For the text-containing cell, return its midpoint in [x, y] coordinate format. 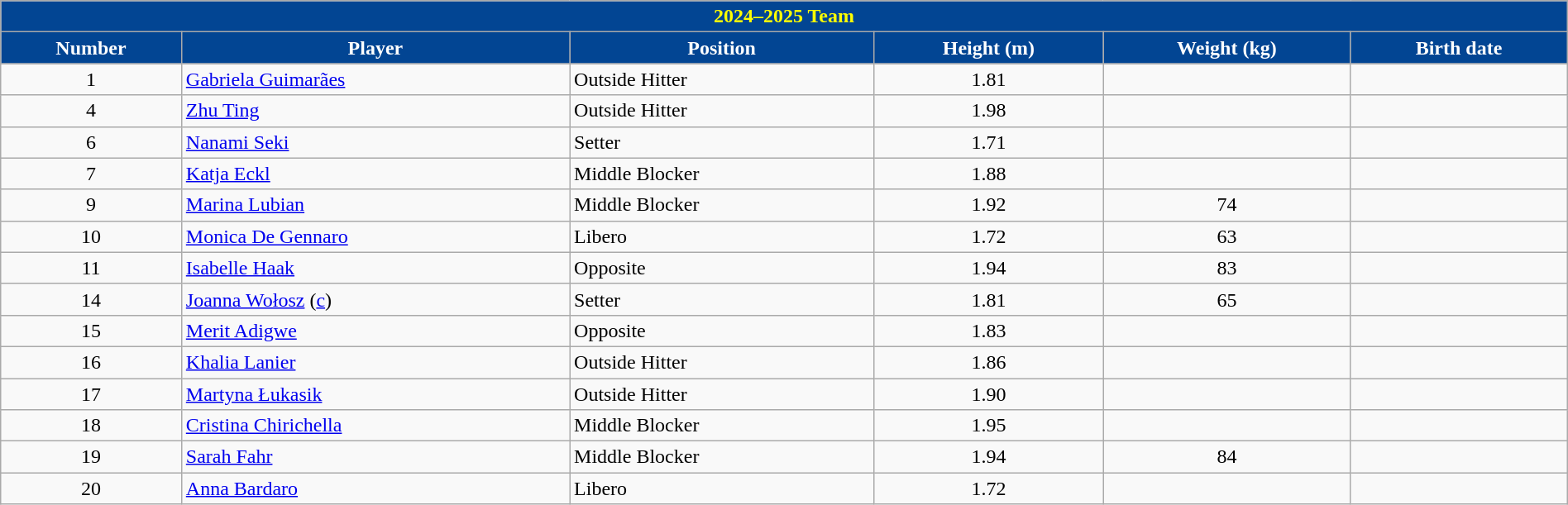
1.90 [989, 394]
84 [1227, 457]
Monica De Gennaro [375, 236]
11 [91, 268]
Number [91, 48]
10 [91, 236]
65 [1227, 299]
2024–2025 Team [784, 17]
Birth date [1459, 48]
83 [1227, 268]
1.86 [989, 362]
Weight (kg) [1227, 48]
7 [91, 174]
1.92 [989, 205]
Anna Bardaro [375, 488]
17 [91, 394]
Isabelle Haak [375, 268]
Height (m) [989, 48]
1.95 [989, 426]
15 [91, 331]
Merit Adigwe [375, 331]
19 [91, 457]
Sarah Fahr [375, 457]
Position [722, 48]
1.88 [989, 174]
Gabriela Guimarães [375, 79]
Katja Eckl [375, 174]
Martyna Łukasik [375, 394]
18 [91, 426]
1 [91, 79]
14 [91, 299]
Zhu Ting [375, 111]
6 [91, 142]
1.98 [989, 111]
1.71 [989, 142]
63 [1227, 236]
Khalia Lanier [375, 362]
Nanami Seki [375, 142]
Joanna Wołosz (c) [375, 299]
9 [91, 205]
1.83 [989, 331]
20 [91, 488]
Cristina Chirichella [375, 426]
74 [1227, 205]
16 [91, 362]
Marina Lubian [375, 205]
Player [375, 48]
4 [91, 111]
